Capture the cell that displays the provided text and extract its [X, Y] central coordinate. 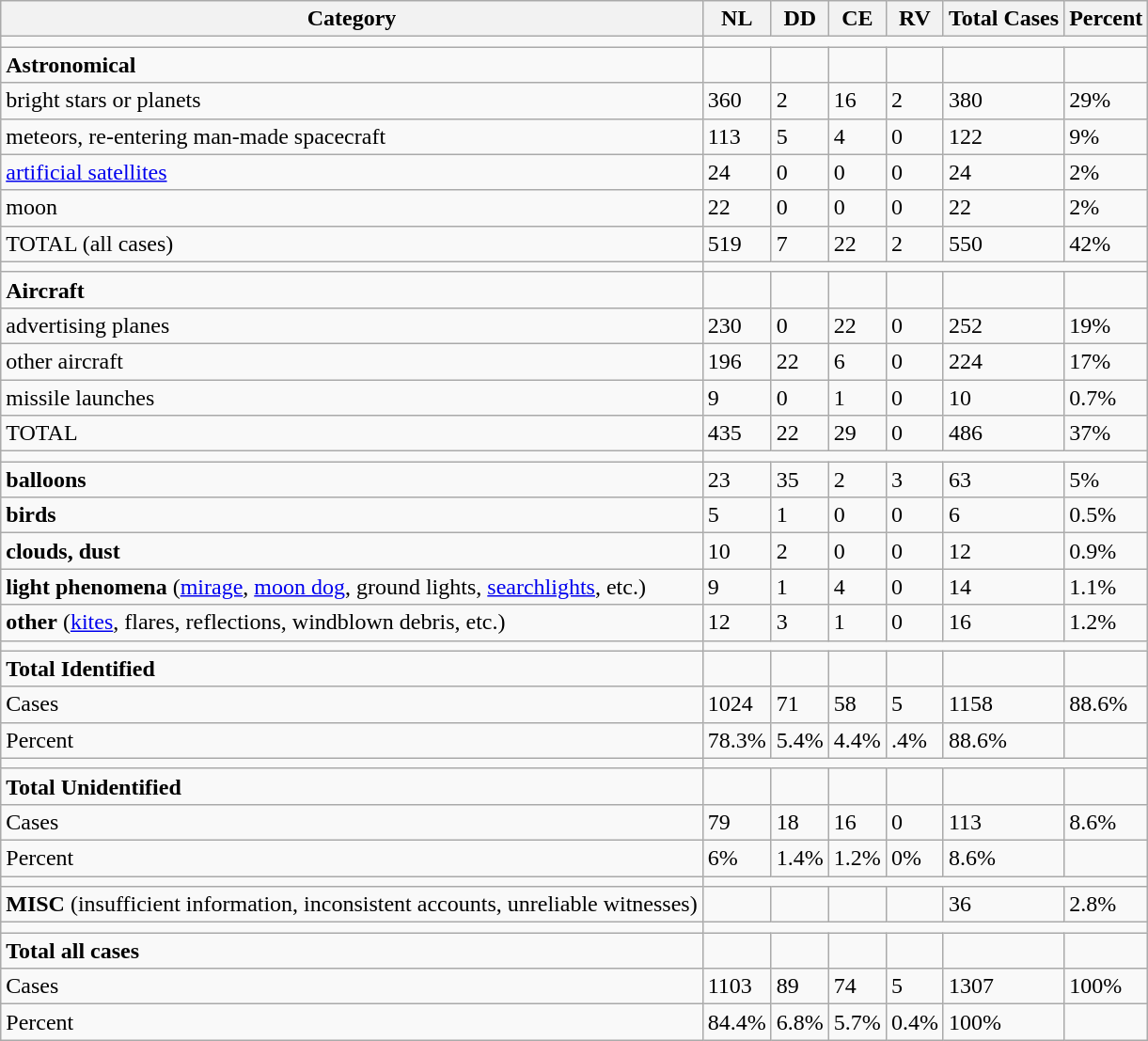
1307 [1003, 986]
other (kites, flares, reflections, windblown debris, etc.) [352, 623]
18 [799, 822]
252 [1003, 325]
TOTAL (all cases) [352, 244]
6% [737, 858]
5% [1106, 480]
74 [857, 986]
0.7% [1106, 398]
Total Cases [1003, 19]
other aircraft [352, 361]
224 [1003, 361]
17% [1106, 361]
CE [857, 19]
NL [737, 19]
89 [799, 986]
71 [799, 704]
196 [737, 361]
1.4% [799, 858]
Aircraft [352, 290]
artificial satellites [352, 172]
moon [352, 208]
bright stars or planets [352, 101]
0.9% [1106, 551]
29% [1106, 101]
78.3% [737, 740]
1.1% [1106, 587]
1024 [737, 704]
84.4% [737, 1022]
1103 [737, 986]
37% [1106, 434]
29 [857, 434]
Total Unidentified [352, 786]
0.5% [1106, 515]
5.7% [857, 1022]
light phenomena (mirage, moon dog, ground lights, searchlights, etc.) [352, 587]
.4% [914, 740]
360 [737, 101]
Astronomical [352, 65]
435 [737, 434]
42% [1106, 244]
meteors, re-entering man-made spacecraft [352, 136]
4.4% [857, 740]
122 [1003, 136]
79 [737, 822]
missile launches [352, 398]
2.8% [1106, 905]
advertising planes [352, 325]
35 [799, 480]
Category [352, 19]
0.4% [914, 1022]
Total all cases [352, 951]
TOTAL [352, 434]
RV [914, 19]
63 [1003, 480]
36 [1003, 905]
6.8% [799, 1022]
birds [352, 515]
7 [799, 244]
balloons [352, 480]
0% [914, 858]
DD [799, 19]
230 [737, 325]
19% [1106, 325]
9% [1106, 136]
23 [737, 480]
14 [1003, 587]
550 [1003, 244]
519 [737, 244]
486 [1003, 434]
Total Identified [352, 669]
5.4% [799, 740]
1158 [1003, 704]
clouds, dust [352, 551]
380 [1003, 101]
MISC (insufficient information, inconsistent accounts, unreliable witnesses) [352, 905]
58 [857, 704]
